Scan for the cell matching the given text and deliver its [X, Y] coordinate at center. 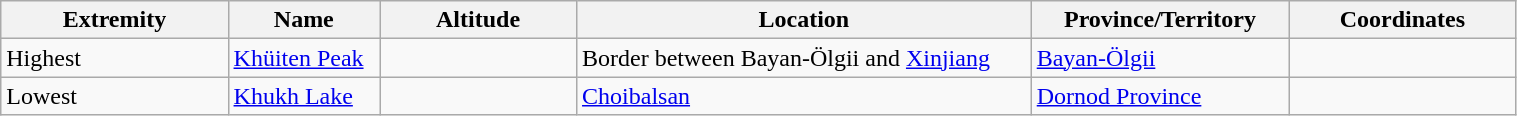
Khüiten Peak [304, 58]
Border between Bayan-Ölgii and Xinjiang [804, 58]
Province/Territory [1160, 20]
Bayan-Ölgii [1160, 58]
Lowest [114, 96]
Coordinates [1402, 20]
Extremity [114, 20]
Highest [114, 58]
Dornod Province [1160, 96]
Name [304, 20]
Choibalsan [804, 96]
Altitude [478, 20]
Location [804, 20]
Khukh Lake [304, 96]
